For the text-containing cell, return its midpoint in (x, y) coordinate format. 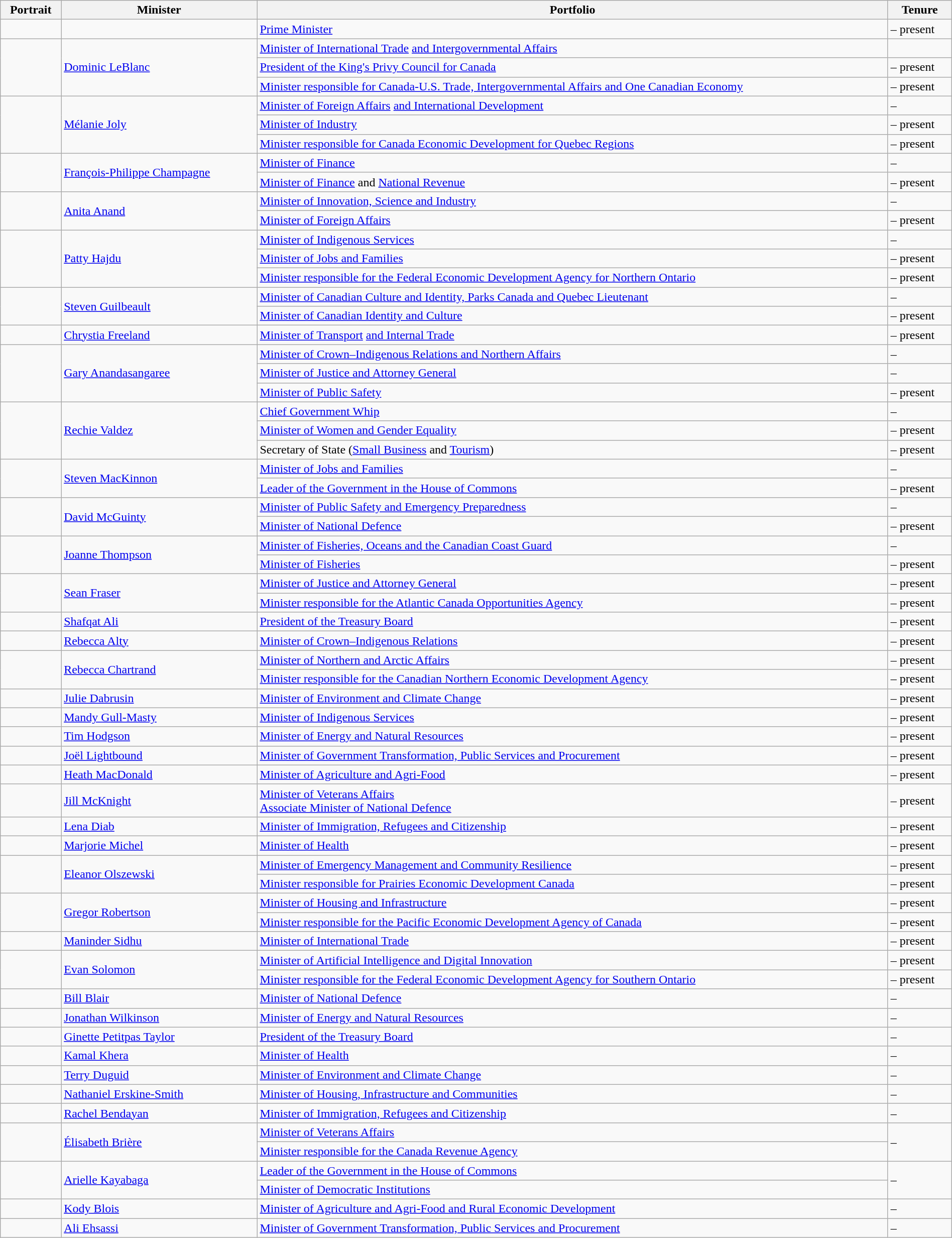
Minister of International Trade (572, 941)
Minister responsible for the Pacific Economic Development Agency of Canada (572, 922)
Minister of Finance and National Revenue (572, 182)
Nathaniel Erskine-Smith (159, 1094)
Tim Hodgson (159, 736)
Minister of Northern and Arctic Affairs (572, 660)
Minister of Foreign Affairs (572, 220)
Portrait (31, 10)
Minister of Transport and Internal Trade (572, 335)
Kamal Khera (159, 1056)
Heath MacDonald (159, 774)
Minister of Foreign Affairs and International Development (572, 105)
Minister of Fisheries (572, 565)
Minister of Fisheries, Oceans and the Canadian Coast Guard (572, 545)
Minister responsible for Canada Economic Development for Quebec Regions (572, 144)
Minister of Democratic Institutions (572, 1190)
Minister responsible for Canada-U.S. Trade, Intergovernmental Affairs and One Canadian Economy (572, 86)
Jill McKnight (159, 801)
President of the King's Privy Council for Canada (572, 67)
Patty Hajdu (159, 259)
Minister of Veterans AffairsAssociate Minister of National Defence (572, 801)
Minister of Public Safety (572, 392)
Portfolio (572, 10)
Steven MacKinnon (159, 478)
Minister of Crown–Indigenous Relations and Northern Affairs (572, 354)
Jonathan Wilkinson (159, 1018)
Gary Anandasangaree (159, 373)
Minister of Veterans Affairs (572, 1132)
Chrystia Freeland (159, 335)
Arielle Kayabaga (159, 1180)
Anita Anand (159, 210)
Ginette Petitpas Taylor (159, 1037)
Maninder Sidhu (159, 941)
Minister of Crown–Indigenous Relations (572, 641)
Kody Blois (159, 1209)
Minister of Agriculture and Agri-Food and Rural Economic Development (572, 1209)
Gregor Robertson (159, 913)
Minister of Housing, Infrastructure and Communities (572, 1094)
Minister of Canadian Culture and Identity, Parks Canada and Quebec Lieutenant (572, 297)
Julie Dabrusin (159, 698)
Élisabeth Brière (159, 1142)
Minister responsible for the Canada Revenue Agency (572, 1151)
Mandy Gull-Masty (159, 717)
Minister responsible for the Atlantic Canada Opportunities Agency (572, 603)
Rebecca Chartrand (159, 669)
Minister of Innovation, Science and Industry (572, 201)
Minister responsible for the Federal Economic Development Agency for Northern Ontario (572, 278)
Minister of Finance (572, 163)
Minister responsible for Prairies Economic Development Canada (572, 884)
Eleanor Olszewski (159, 874)
Minister of Emergency Management and Community Resilience (572, 864)
Minister of International Trade and Intergovernmental Affairs (572, 48)
Rebecca Alty (159, 641)
Minister of Industry (572, 125)
Rechie Valdez (159, 430)
Joël Lightbound (159, 755)
Bill Blair (159, 998)
Tenure (920, 10)
Mélanie Joly (159, 125)
Steven Guilbeault (159, 306)
Terry Duguid (159, 1075)
Rachel Bendayan (159, 1113)
Sean Fraser (159, 593)
Minister (159, 10)
Ali Ehsassi (159, 1228)
Minister responsible for the Canadian Northern Economic Development Agency (572, 679)
Minister of Women and Gender Equality (572, 430)
Minister responsible for the Federal Economic Development Agency for Southern Ontario (572, 979)
Minister of Artificial Intelligence and Digital Innovation (572, 960)
Chief Government Whip (572, 411)
Minister of Housing and Infrastructure (572, 903)
Minister of Canadian Identity and Culture (572, 316)
Secretary of State (Small Business and Tourism) (572, 449)
François-Philippe Champagne (159, 172)
Joanne Thompson (159, 554)
Evan Solomon (159, 970)
Prime Minister (572, 29)
Dominic LeBlanc (159, 67)
Minister of Agriculture and Agri-Food (572, 774)
Minister of Public Safety and Emergency Preparedness (572, 507)
Lena Diab (159, 826)
Marjorie Michel (159, 845)
Shafqat Ali (159, 622)
David McGuinty (159, 516)
